Determine the [x, y] coordinate at the center of the cell enclosing the given text.  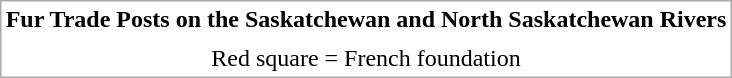
Red square = French foundation [366, 59]
Fur Trade Posts on the Saskatchewan and North Saskatchewan Rivers [366, 19]
